Locate the cell with the specified text and output its [x, y] center coordinate. 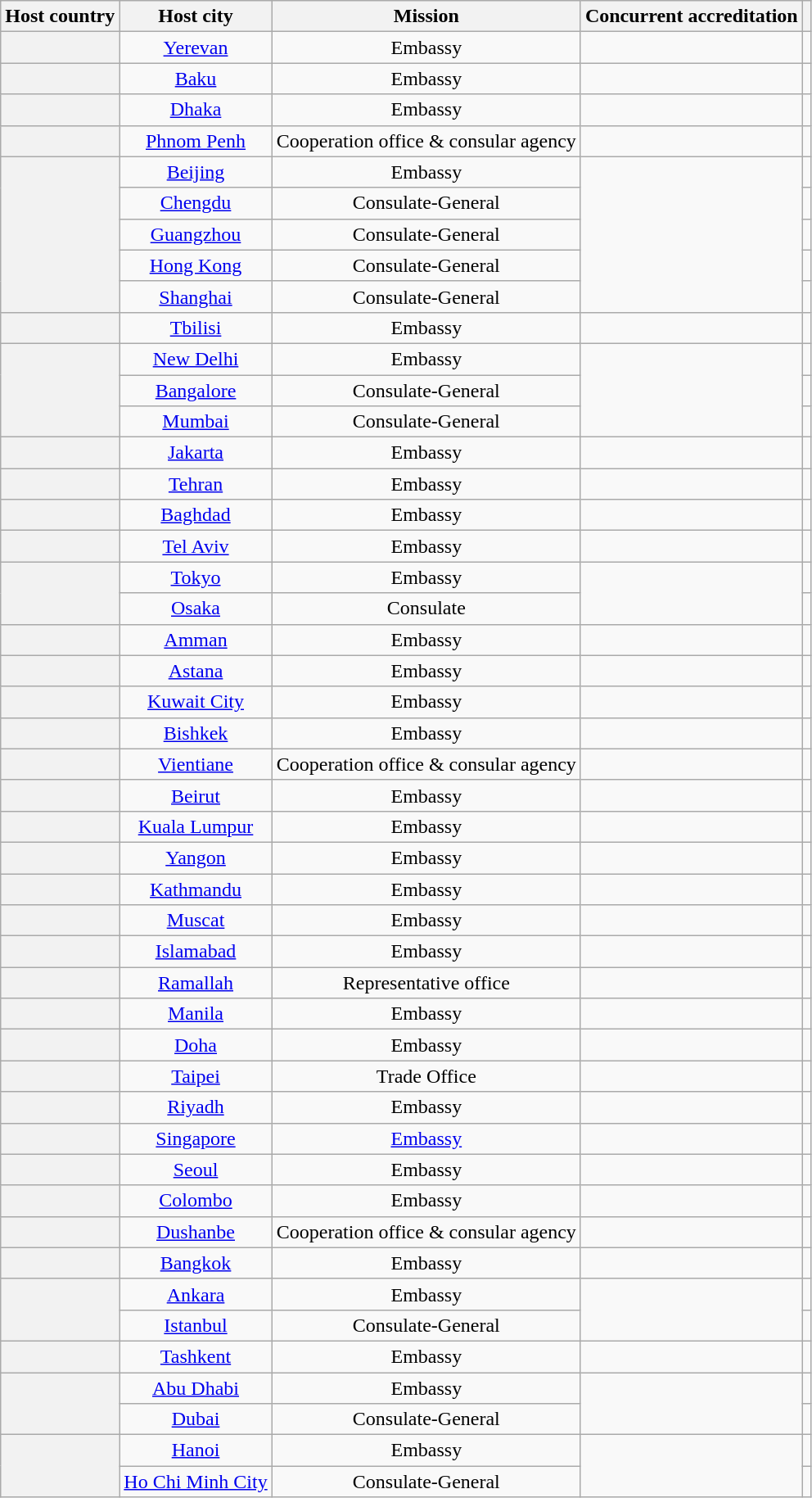
Ho Chi Minh City [196, 1482]
Osaka [196, 609]
Mumbai [196, 422]
Bishkek [196, 733]
New Delhi [196, 359]
Islamabad [196, 952]
Singapore [196, 1138]
Hanoi [196, 1450]
Tehran [196, 484]
Muscat [196, 921]
Baghdad [196, 515]
Jakarta [196, 453]
Dhaka [196, 110]
Abu Dhabi [196, 1388]
Tbilisi [196, 328]
Ramallah [196, 983]
Beirut [196, 795]
Tashkent [196, 1356]
Concurrent accreditation [691, 16]
Ankara [196, 1294]
Colombo [196, 1201]
Shanghai [196, 296]
Dushanbe [196, 1232]
Phnom Penh [196, 141]
Bangkok [196, 1263]
Bangalore [196, 391]
Representative office [426, 983]
Seoul [196, 1170]
Trade Office [426, 1076]
Tokyo [196, 577]
Chengdu [196, 203]
Taipei [196, 1076]
Host city [196, 16]
Vientiane [196, 764]
Mission [426, 16]
Guangzhou [196, 234]
Yerevan [196, 48]
Beijing [196, 172]
Yangon [196, 858]
Manila [196, 1014]
Astana [196, 671]
Hong Kong [196, 265]
Dubai [196, 1419]
Kuala Lumpur [196, 826]
Consulate [426, 609]
Baku [196, 79]
Kuwait City [196, 702]
Istanbul [196, 1325]
Amman [196, 640]
Tel Aviv [196, 546]
Doha [196, 1045]
Kathmandu [196, 889]
Host country [61, 16]
Riyadh [196, 1107]
